Return the (x, y) coordinate for the center point of the cell that contains the specified text.  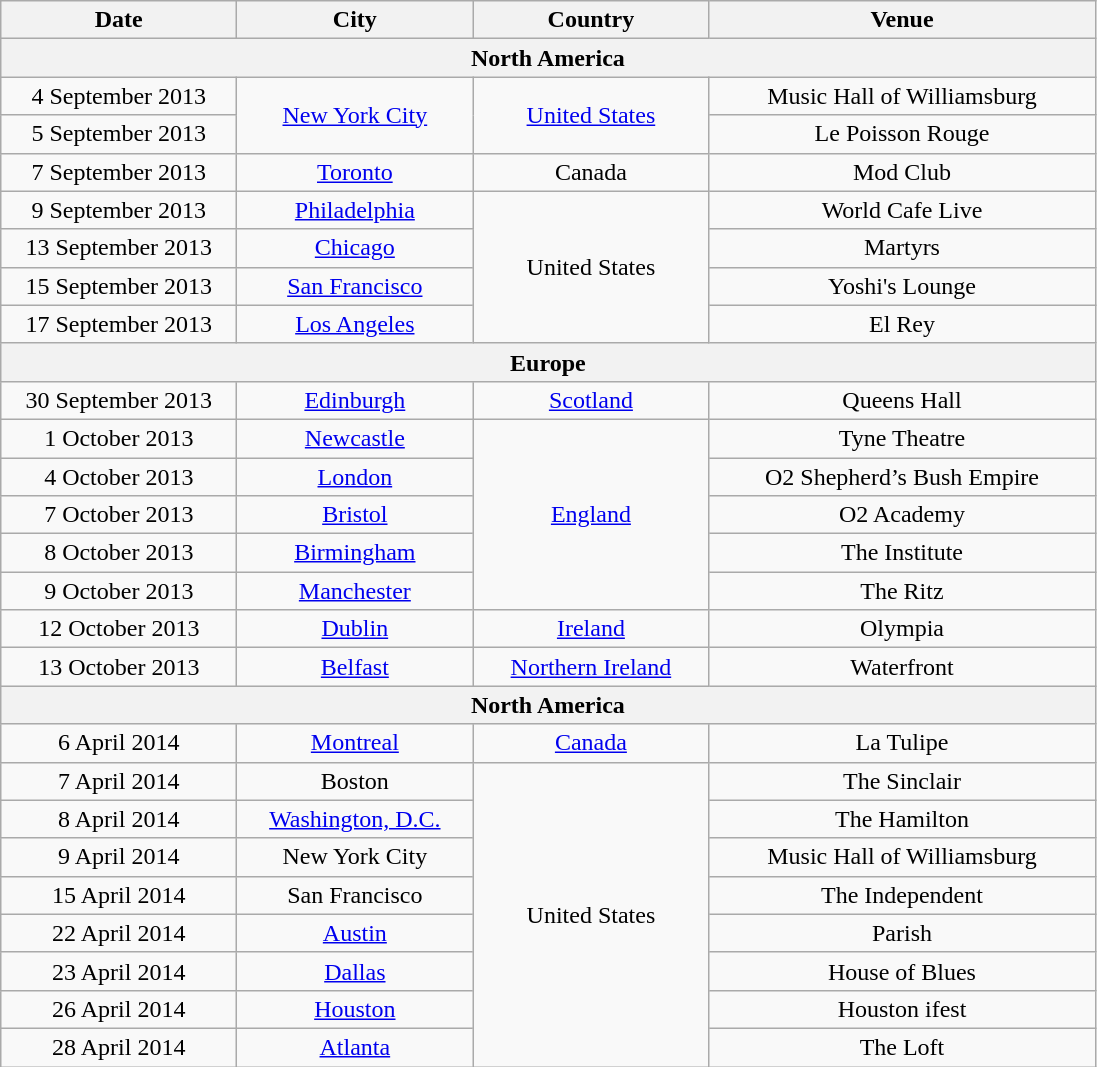
4 October 2013 (119, 477)
La Tulipe (902, 743)
Newcastle (355, 438)
Dublin (355, 629)
26 April 2014 (119, 1009)
Houston (355, 1009)
Waterfront (902, 667)
7 September 2013 (119, 172)
The Loft (902, 1047)
30 September 2013 (119, 400)
Houston ifest (902, 1009)
Venue (902, 20)
Martyrs (902, 248)
House of Blues (902, 971)
13 October 2013 (119, 667)
Queens Hall (902, 400)
Atlanta (355, 1047)
England (591, 514)
El Rey (902, 324)
5 September 2013 (119, 134)
Date (119, 20)
Edinburgh (355, 400)
15 September 2013 (119, 286)
The Sinclair (902, 781)
12 October 2013 (119, 629)
9 September 2013 (119, 210)
Scotland (591, 400)
City (355, 20)
Country (591, 20)
Olympia (902, 629)
The Hamilton (902, 819)
The Institute (902, 553)
Le Poisson Rouge (902, 134)
17 September 2013 (119, 324)
Northern Ireland (591, 667)
Austin (355, 933)
Dallas (355, 971)
The Ritz (902, 591)
Los Angeles (355, 324)
Manchester (355, 591)
Yoshi's Lounge (902, 286)
Tyne Theatre (902, 438)
8 April 2014 (119, 819)
Europe (548, 362)
Toronto (355, 172)
Bristol (355, 515)
O2 Academy (902, 515)
Birmingham (355, 553)
Parish (902, 933)
6 April 2014 (119, 743)
28 April 2014 (119, 1047)
Chicago (355, 248)
London (355, 477)
4 September 2013 (119, 96)
8 October 2013 (119, 553)
7 October 2013 (119, 515)
9 April 2014 (119, 857)
Mod Club (902, 172)
Ireland (591, 629)
Boston (355, 781)
1 October 2013 (119, 438)
7 April 2014 (119, 781)
World Cafe Live (902, 210)
15 April 2014 (119, 895)
Belfast (355, 667)
Philadelphia (355, 210)
13 September 2013 (119, 248)
22 April 2014 (119, 933)
Washington, D.C. (355, 819)
23 April 2014 (119, 971)
9 October 2013 (119, 591)
Montreal (355, 743)
O2 Shepherd’s Bush Empire (902, 477)
The Independent (902, 895)
